Search for the cell housing the specified text and yield its [X, Y] center coordinate. 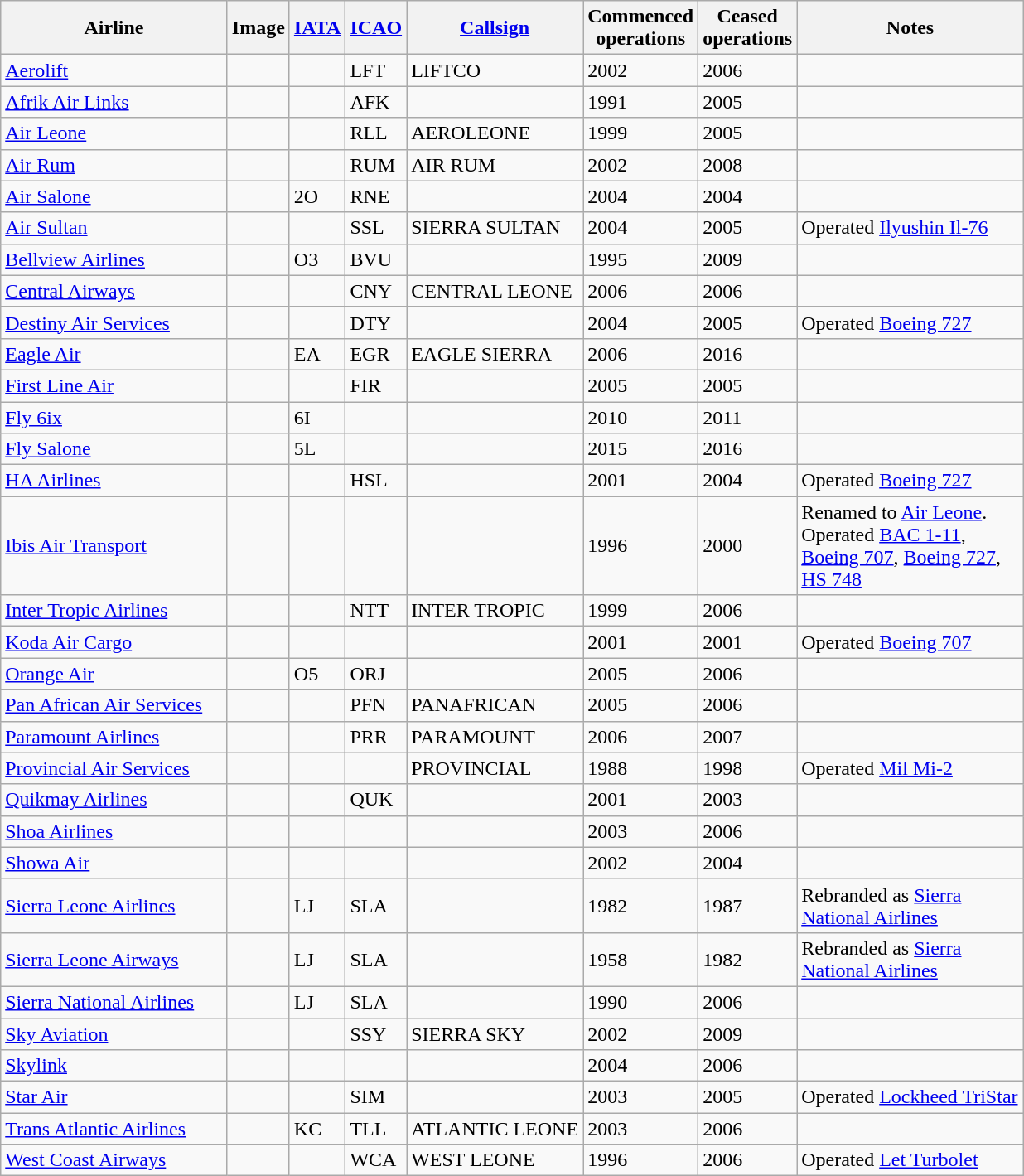
Ceasedoperations [747, 28]
1995 [641, 259]
SSY [376, 1033]
Inter Tropic Airlines [114, 611]
EA [317, 354]
Sierra Leone Airways [114, 960]
LIFTCO [495, 70]
Bellview Airlines [114, 259]
DTY [376, 322]
CNY [376, 291]
Eagle Air [114, 354]
Fly Salone [114, 449]
O3 [317, 259]
Skylink [114, 1066]
WEST LEONE [495, 1160]
Koda Air Cargo [114, 642]
PANAFRICAN [495, 705]
6I [317, 417]
Paramount Airlines [114, 737]
Operated Boeing 707 [910, 642]
KC [317, 1129]
PARAMOUNT [495, 737]
Callsign [495, 28]
Showa Air [114, 863]
RNE [376, 196]
Air Rum [114, 165]
SSL [376, 228]
Operated Lockheed TriStar [910, 1097]
IATA [317, 28]
Destiny Air Services [114, 322]
1958 [641, 960]
EAGLE SIERRA [495, 354]
NTT [376, 611]
Renamed to Air Leone. Operated BAC 1-11, Boeing 707, Boeing 727, HS 748 [910, 545]
Ibis Air Transport [114, 545]
PFN [376, 705]
Sierra National Airlines [114, 1002]
2008 [747, 165]
1990 [641, 1002]
Afrik Air Links [114, 102]
2015 [641, 449]
Commencedoperations [641, 28]
AIR RUM [495, 165]
RUM [376, 165]
Operated Mil Mi-2 [910, 768]
AFK [376, 102]
PRR [376, 737]
1991 [641, 102]
2O [317, 196]
TLL [376, 1129]
QUK [376, 800]
ATLANTIC LEONE [495, 1129]
Air Sultan [114, 228]
HA Airlines [114, 481]
Sierra Leone Airlines [114, 905]
2000 [747, 545]
2007 [747, 737]
Airline [114, 28]
SIERRA SULTAN [495, 228]
SIM [376, 1097]
Trans Atlantic Airlines [114, 1129]
Image [258, 28]
Air Leone [114, 133]
1988 [641, 768]
Sky Aviation [114, 1033]
AEROLEONE [495, 133]
Operated Ilyushin Il-76 [910, 228]
BVU [376, 259]
Air Salone [114, 196]
ORJ [376, 674]
RLL [376, 133]
Central Airways [114, 291]
Pan African Air Services [114, 705]
PROVINCIAL [495, 768]
1998 [747, 768]
CENTRAL LEONE [495, 291]
HSL [376, 481]
First Line Air [114, 385]
ICAO [376, 28]
2010 [641, 417]
Fly 6ix [114, 417]
Quikmay Airlines [114, 800]
Orange Air [114, 674]
O5 [317, 674]
5L [317, 449]
Star Air [114, 1097]
WCA [376, 1160]
Provincial Air Services [114, 768]
Notes [910, 28]
Aerolift [114, 70]
1987 [747, 905]
INTER TROPIC [495, 611]
Shoa Airlines [114, 831]
FIR [376, 385]
2011 [747, 417]
West Coast Airways [114, 1160]
EGR [376, 354]
LFT [376, 70]
SIERRA SKY [495, 1033]
Operated Let Turbolet [910, 1160]
